Capture the cell that displays the provided text and extract its (X, Y) central coordinate. 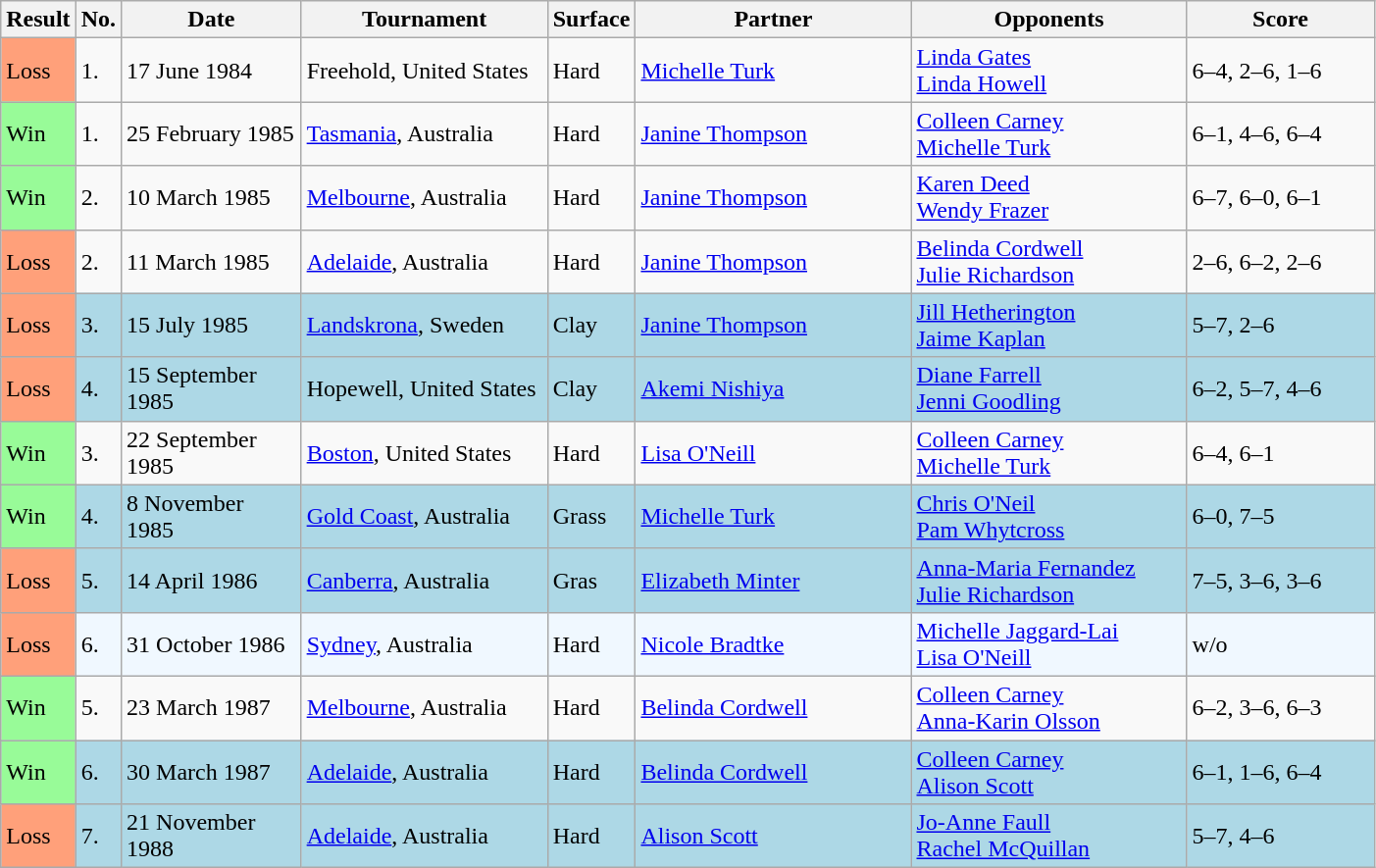
Michelle Jaggard-Lai Lisa O'Neill (1049, 643)
Boston, United States (424, 453)
Linda Gates Linda Howell (1049, 71)
Canberra, Australia (424, 581)
5–7, 4–6 (1281, 836)
Jill Hetherington Jaime Kaplan (1049, 326)
Freehold, United States (424, 71)
Gras (591, 581)
Date (212, 20)
w/o (1281, 643)
15 July 1985 (212, 326)
Tasmania, Australia (424, 133)
Akemi Nishiya (773, 388)
Nicole Bradtke (773, 643)
31 October 1986 (212, 643)
Diane Farrell Jenni Goodling (1049, 388)
Opponents (1049, 20)
Chris O'Neil Pam Whytcross (1049, 516)
23 March 1987 (212, 708)
Surface (591, 20)
15 September 1985 (212, 388)
6–1, 4–6, 6–4 (1281, 133)
Sydney, Australia (424, 643)
30 March 1987 (212, 771)
Partner (773, 20)
Belinda Cordwell Julie Richardson (1049, 261)
6–7, 6–0, 6–1 (1281, 198)
Grass (591, 516)
5–7, 2–6 (1281, 326)
Colleen Carney Alison Scott (1049, 771)
Karen Deed Wendy Frazer (1049, 198)
8 November 1985 (212, 516)
25 February 1985 (212, 133)
Gold Coast, Australia (424, 516)
6–4, 2–6, 1–6 (1281, 71)
No. (98, 20)
22 September 1985 (212, 453)
17 June 1984 (212, 71)
Anna-Maria Fernandez Julie Richardson (1049, 581)
6–4, 6–1 (1281, 453)
6–0, 7–5 (1281, 516)
6–2, 5–7, 4–6 (1281, 388)
10 March 1985 (212, 198)
Alison Scott (773, 836)
6–2, 3–6, 6–3 (1281, 708)
Jo-Anne Faull Rachel McQuillan (1049, 836)
7. (98, 836)
Result (38, 20)
21 November 1988 (212, 836)
Score (1281, 20)
2–6, 6–2, 2–6 (1281, 261)
11 March 1985 (212, 261)
Colleen Carney Anna-Karin Olsson (1049, 708)
7–5, 3–6, 3–6 (1281, 581)
Elizabeth Minter (773, 581)
6–1, 1–6, 6–4 (1281, 771)
Lisa O'Neill (773, 453)
Hopewell, United States (424, 388)
Tournament (424, 20)
Landskrona, Sweden (424, 326)
14 April 1986 (212, 581)
